Identify which cell holds the provided text, then report its [x, y] central coordinate. 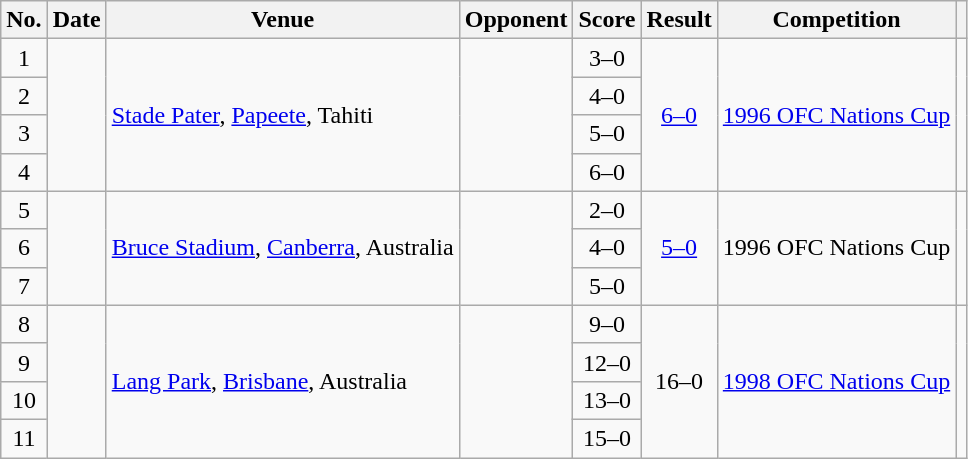
9 [24, 362]
Lang Park, Brisbane, Australia [282, 381]
Bruce Stadium, Canberra, Australia [282, 248]
Result [679, 20]
Date [76, 20]
2 [24, 96]
8 [24, 324]
1998 OFC Nations Cup [836, 381]
13–0 [607, 400]
Stade Pater, Papeete, Tahiti [282, 115]
15–0 [607, 438]
Score [607, 20]
5 [24, 210]
16–0 [679, 381]
Opponent [516, 20]
Competition [836, 20]
1 [24, 58]
11 [24, 438]
7 [24, 286]
10 [24, 400]
12–0 [607, 362]
2–0 [607, 210]
9–0 [607, 324]
6 [24, 248]
Venue [282, 20]
3–0 [607, 58]
No. [24, 20]
3 [24, 134]
4 [24, 172]
